Return [x, y] of the center of cell containing provided text 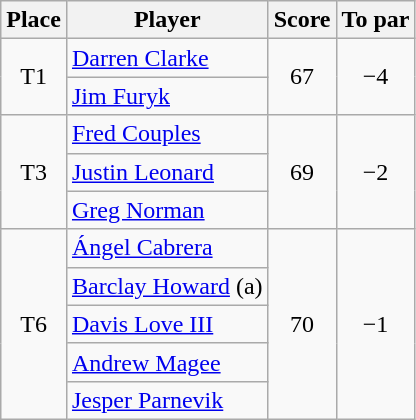
−1 [376, 324]
Davis Love III [167, 324]
−2 [376, 172]
Jim Furyk [167, 96]
69 [302, 172]
−4 [376, 77]
Fred Couples [167, 134]
Barclay Howard (a) [167, 286]
Player [167, 20]
70 [302, 324]
Place [34, 20]
T6 [34, 324]
Jesper Parnevik [167, 400]
Score [302, 20]
T3 [34, 172]
67 [302, 77]
Darren Clarke [167, 58]
T1 [34, 77]
Ángel Cabrera [167, 248]
Justin Leonard [167, 172]
To par [376, 20]
Greg Norman [167, 210]
Andrew Magee [167, 362]
